Provide the [X, Y] coordinate of the cell's center where the given text is located.  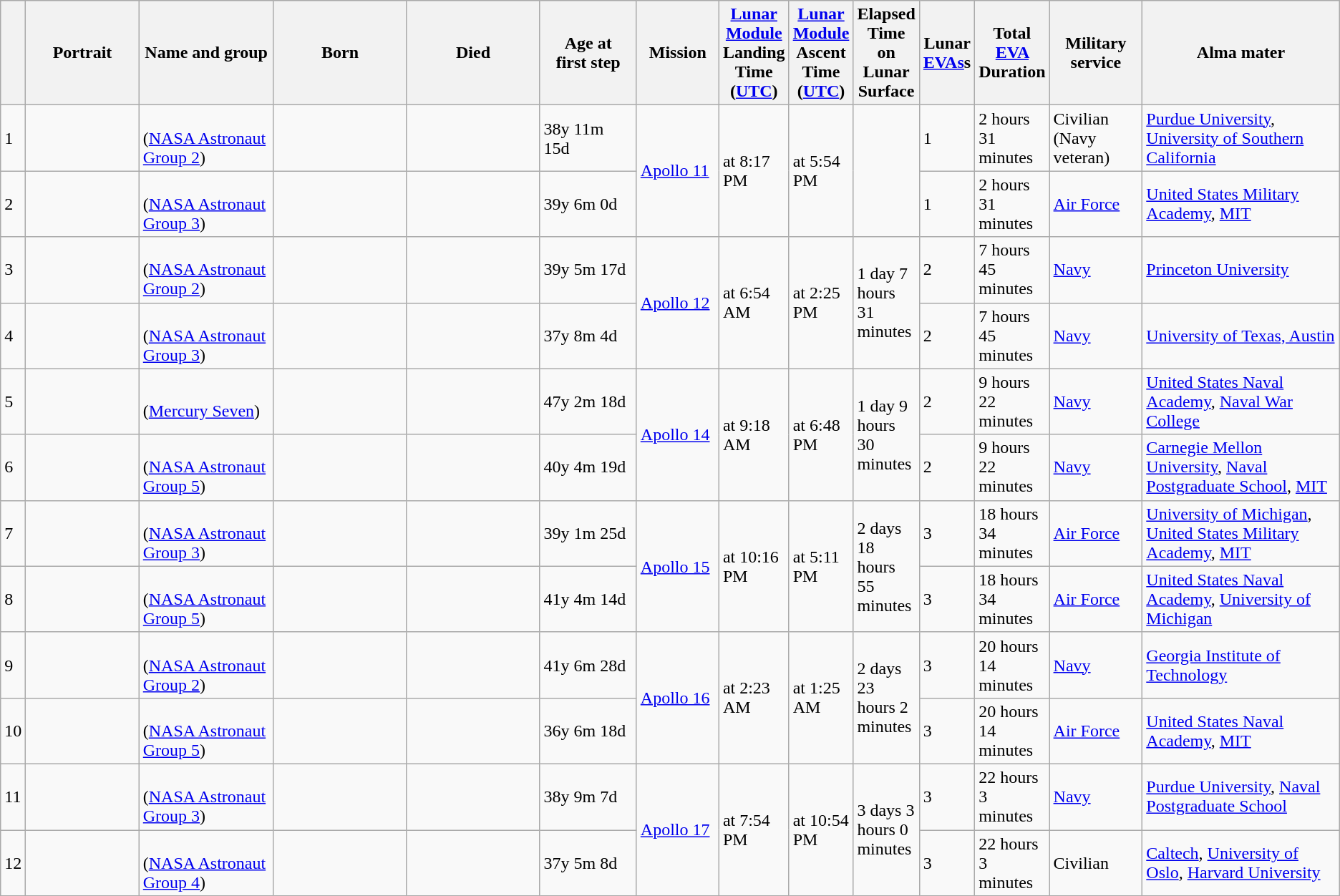
39y 5m 17d [588, 270]
at 6:54 AM [754, 303]
Born [340, 53]
38y 9m 7d [588, 797]
Caltech, University of Oslo, Harvard University [1241, 863]
Apollo 14 [677, 434]
Lunar Module Landing Time (UTC) [754, 53]
6 [13, 467]
2 days 18 hours 55 minutes [886, 566]
at 10:16 PM [754, 566]
Princeton University [1241, 270]
39y 6m 0d [588, 204]
12 [13, 863]
39y 1m 25d [588, 533]
Purdue University, University of Southern California [1241, 138]
47y 2m 18d [588, 401]
2 days 23 hours 2 minutes [886, 698]
4 [13, 336]
(Mercury Seven) [206, 401]
Military service [1096, 53]
at 8:17 PM [754, 171]
Georgia Institute of Technology [1241, 665]
at 2:25 PM [821, 303]
(NASA Astronaut Group 4) [206, 863]
Mission [677, 53]
at 5:54 PM [821, 171]
36y 6m 18d [588, 731]
Lunar Module Ascent Time (UTC) [821, 53]
Apollo 12 [677, 303]
10 [13, 731]
University of Michigan, United States Military Academy, MIT [1241, 533]
Age atfirst step [588, 53]
Apollo 17 [677, 829]
at 2:23 AM [754, 698]
Lunar EVAss [946, 53]
1 day 9 hours 30 minutes [886, 434]
7 [13, 533]
41y 6m 28d [588, 665]
Carnegie Mellon University, Naval Postgraduate School, MIT [1241, 467]
37y 5m 8d [588, 863]
9 [13, 665]
11 [13, 797]
Name and group [206, 53]
Total EVA Duration [1012, 53]
Alma mater [1241, 53]
University of Texas, Austin [1241, 336]
at 6:48 PM [821, 434]
United States Military Academy, MIT [1241, 204]
Apollo 16 [677, 698]
Elapsed Time on Lunar Surface [886, 53]
at 1:25 AM [821, 698]
at 7:54 PM [754, 829]
Portrait [82, 53]
United States Naval Academy, MIT [1241, 731]
40y 4m 19d [588, 467]
at 10:54 PM [821, 829]
Apollo 11 [677, 171]
Civilian (Navy veteran) [1096, 138]
at 5:11 PM [821, 566]
38y 11m 15d [588, 138]
37y 8m 4d [588, 336]
5 [13, 401]
41y 4m 14d [588, 599]
United States Naval Academy, University of Michigan [1241, 599]
8 [13, 599]
United States Naval Academy, Naval War College [1241, 401]
1 day 7 hours 31 minutes [886, 303]
Purdue University, Naval Postgraduate School [1241, 797]
at 9:18 AM [754, 434]
Died [473, 53]
Apollo 15 [677, 566]
3 days 3 hours 0 minutes [886, 829]
Civilian [1096, 863]
